Search for the cell housing the specified text and yield its [x, y] center coordinate. 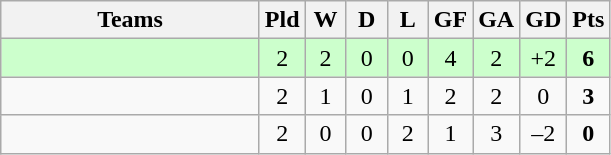
W [326, 20]
GA [496, 20]
6 [588, 58]
–2 [544, 134]
Pts [588, 20]
L [408, 20]
GF [450, 20]
D [366, 20]
+2 [544, 58]
Teams [130, 20]
Pld [282, 20]
4 [450, 58]
GD [544, 20]
